Provide the [x, y] coordinate of the cell's center where the given text is located.  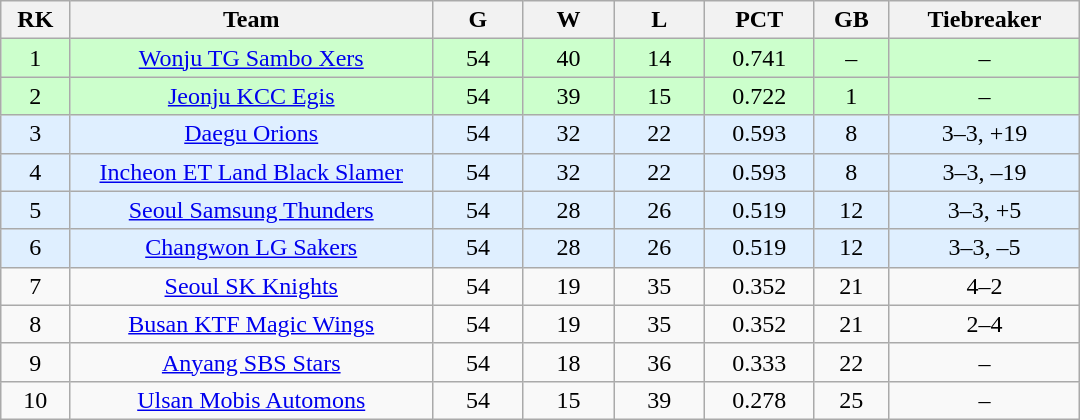
9 [36, 362]
5 [36, 210]
0.333 [760, 362]
3–3, +5 [984, 210]
0.722 [760, 96]
Busan KTF Magic Wings [252, 324]
3–3, +19 [984, 134]
3 [36, 134]
W [568, 20]
3–3, –5 [984, 248]
10 [36, 400]
4–2 [984, 286]
Changwon LG Sakers [252, 248]
RK [36, 20]
Wonju TG Sambo Xers [252, 58]
Anyang SBS Stars [252, 362]
Seoul SK Knights [252, 286]
0.741 [760, 58]
Ulsan Mobis Automons [252, 400]
2 [36, 96]
40 [568, 58]
0.278 [760, 400]
PCT [760, 20]
L [660, 20]
Tiebreaker [984, 20]
Jeonju KCC Egis [252, 96]
18 [568, 362]
14 [660, 58]
6 [36, 248]
G [478, 20]
4 [36, 172]
Incheon ET Land Black Slamer [252, 172]
Team [252, 20]
GB [852, 20]
3–3, –19 [984, 172]
Daegu Orions [252, 134]
2–4 [984, 324]
25 [852, 400]
Seoul Samsung Thunders [252, 210]
7 [36, 286]
36 [660, 362]
